Return the [X, Y] coordinate for the center point of the cell that contains the specified text.  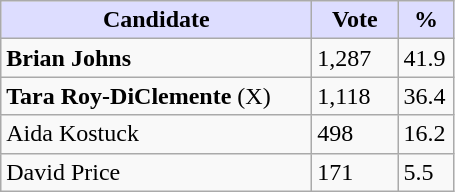
171 [355, 172]
41.9 [426, 58]
Vote [355, 20]
36.4 [426, 96]
498 [355, 134]
Brian Johns [156, 58]
David Price [156, 172]
Aida Kostuck [156, 134]
1,287 [355, 58]
Tara Roy-DiClemente (X) [156, 96]
% [426, 20]
16.2 [426, 134]
Candidate [156, 20]
5.5 [426, 172]
1,118 [355, 96]
